Return (X, Y) of the center of cell containing provided text 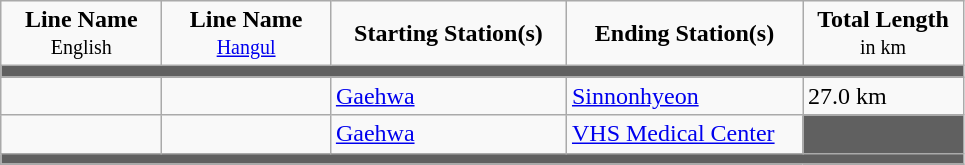
Line NameHangul (246, 34)
Starting Station(s) (448, 34)
27.0 km (882, 96)
VHS Medical Center (684, 134)
Sinnonhyeon (684, 96)
Total Lengthin km (882, 34)
Line NameEnglish (82, 34)
Ending Station(s) (684, 34)
